Identify which cell holds the provided text, then report its [x, y] central coordinate. 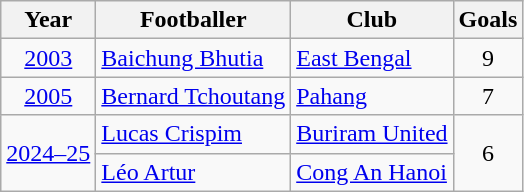
Lucas Crispim [194, 134]
2024–25 [48, 153]
2003 [48, 58]
Goals [488, 20]
2005 [48, 96]
Bernard Tchoutang [194, 96]
Footballer [194, 20]
East Bengal [372, 58]
Cong An Hanoi [372, 172]
Léo Artur [194, 172]
Pahang [372, 96]
Year [48, 20]
7 [488, 96]
Club [372, 20]
6 [488, 153]
Buriram United [372, 134]
9 [488, 58]
Baichung Bhutia [194, 58]
